Pinpoint the cell where the given text exists, returning its (X, Y) midpoint coordinate. 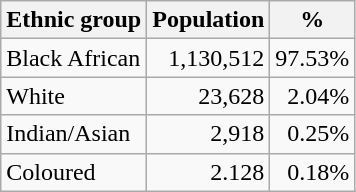
97.53% (312, 58)
2.128 (208, 172)
Indian/Asian (74, 134)
Coloured (74, 172)
White (74, 96)
% (312, 20)
1,130,512 (208, 58)
2.04% (312, 96)
Black African (74, 58)
Ethnic group (74, 20)
2,918 (208, 134)
Population (208, 20)
23,628 (208, 96)
0.18% (312, 172)
0.25% (312, 134)
